Search for the cell housing the specified text and yield its [X, Y] center coordinate. 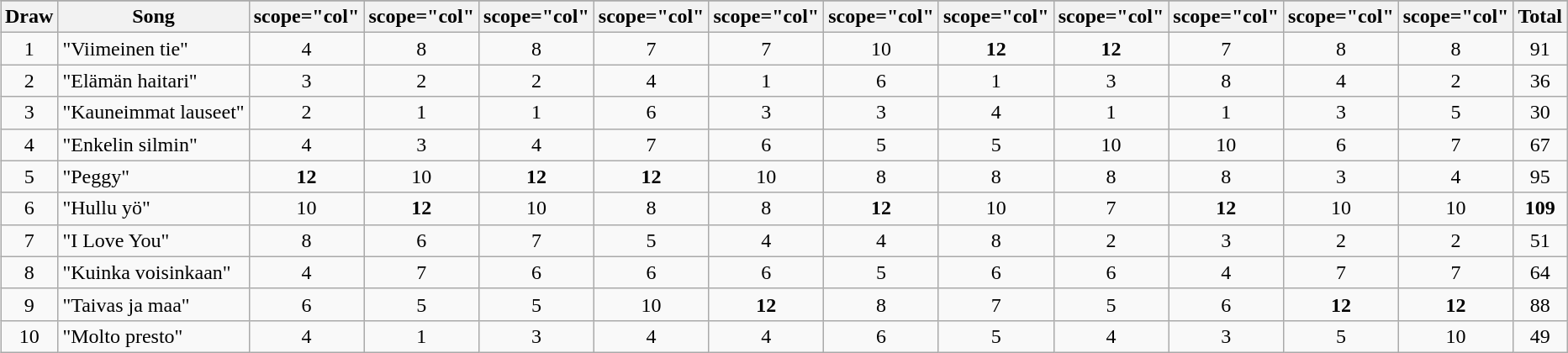
95 [1540, 176]
30 [1540, 113]
"Taivas ja maa" [153, 304]
88 [1540, 304]
"Peggy" [153, 176]
"Viimeinen tie" [153, 49]
"Molto presto" [153, 336]
"I Love You" [153, 240]
49 [1540, 336]
91 [1540, 49]
51 [1540, 240]
"Kuinka voisinkaan" [153, 272]
36 [1540, 81]
"Elämän haitari" [153, 81]
"Kauneimmat lauseet" [153, 113]
64 [1540, 272]
67 [1540, 145]
9 [29, 304]
Song [153, 17]
"Hullu yö" [153, 208]
Total [1540, 17]
"Enkelin silmin" [153, 145]
Draw [29, 17]
109 [1540, 208]
